Provide the (X, Y) coordinate of the cell's center where the given text is located.  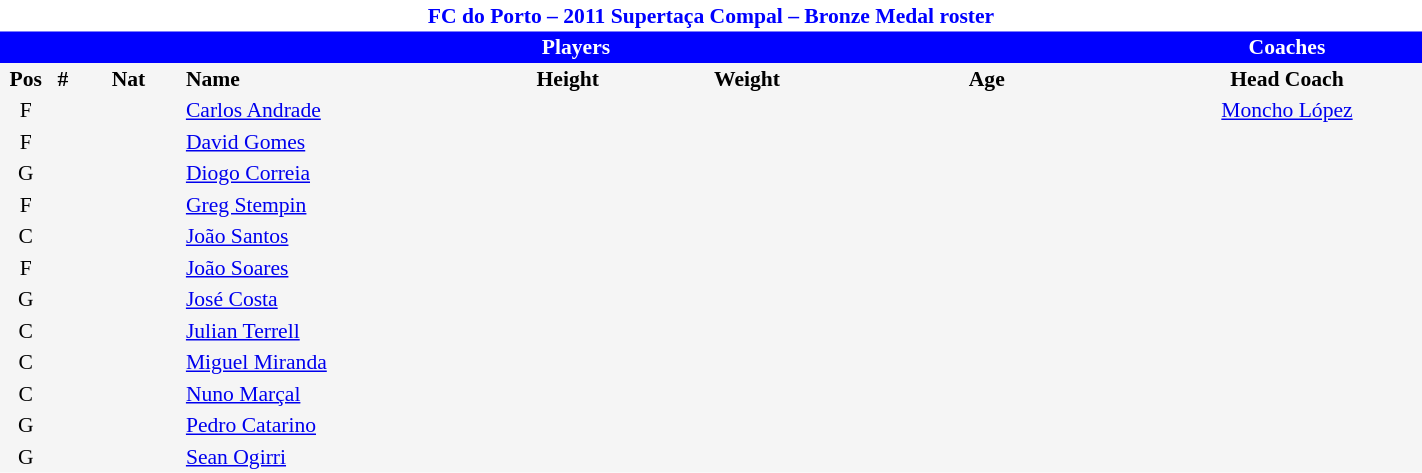
Height (568, 79)
Pedro Catarino (323, 426)
Nuno Marçal (323, 394)
Julian Terrell (323, 331)
João Santos (323, 236)
Head Coach (1287, 79)
Greg Stempin (323, 205)
Players (576, 48)
Sean Ogirri (323, 457)
Miguel Miranda (323, 362)
João Soares (323, 268)
Nat (128, 79)
Pos (26, 79)
Diogo Correia (323, 174)
Coaches (1287, 48)
David Gomes (323, 142)
José Costa (323, 300)
FC do Porto – 2011 Supertaça Compal – Bronze Medal roster (711, 16)
# (64, 79)
Carlos Andrade (323, 110)
Name (323, 79)
Moncho López (1287, 110)
Weight (746, 79)
Age (987, 79)
